Locate the cell with the specified text and output its [x, y] center coordinate. 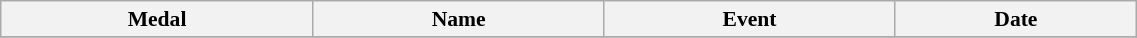
Date [1016, 19]
Name [458, 19]
Medal [158, 19]
Event [750, 19]
